Provide the [X, Y] coordinate of the cell's center where the given text is located.  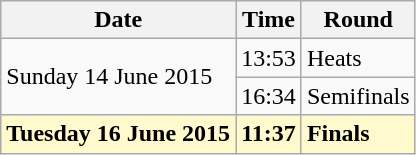
Date [118, 20]
13:53 [269, 58]
Tuesday 16 June 2015 [118, 134]
Sunday 14 June 2015 [118, 77]
11:37 [269, 134]
Finals [358, 134]
Round [358, 20]
16:34 [269, 96]
Semifinals [358, 96]
Heats [358, 58]
Time [269, 20]
